From the cell containing the given text, extract its center point as (X, Y) coordinate. 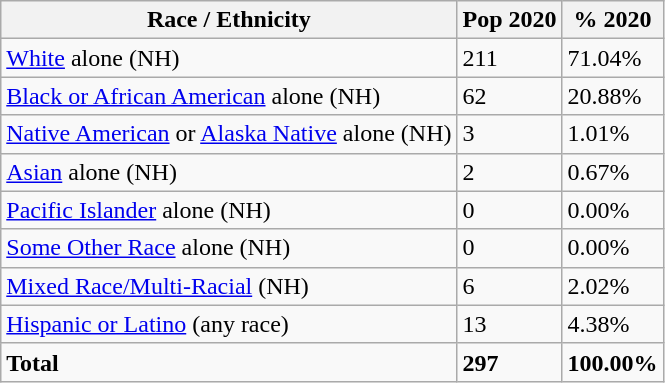
% 2020 (612, 20)
Native American or Alaska Native alone (NH) (229, 134)
62 (510, 96)
1.01% (612, 134)
13 (510, 324)
0.67% (612, 172)
Some Other Race alone (NH) (229, 248)
Hispanic or Latino (any race) (229, 324)
Mixed Race/Multi-Racial (NH) (229, 286)
White alone (NH) (229, 58)
Total (229, 362)
Pacific Islander alone (NH) (229, 210)
Black or African American alone (NH) (229, 96)
Pop 2020 (510, 20)
2.02% (612, 286)
71.04% (612, 58)
20.88% (612, 96)
211 (510, 58)
4.38% (612, 324)
297 (510, 362)
6 (510, 286)
2 (510, 172)
Race / Ethnicity (229, 20)
Asian alone (NH) (229, 172)
100.00% (612, 362)
3 (510, 134)
